Search for the cell housing the specified text and yield its (x, y) center coordinate. 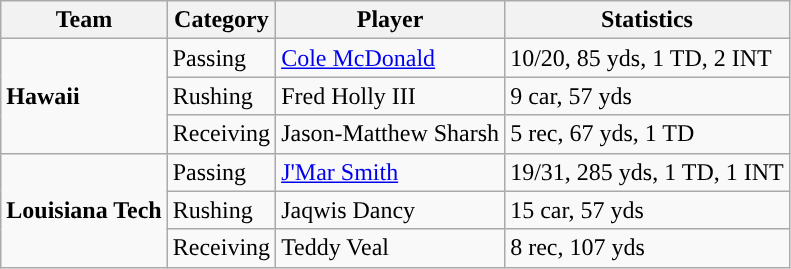
Louisiana Tech (84, 210)
9 car, 57 yds (648, 96)
8 rec, 107 yds (648, 248)
19/31, 285 yds, 1 TD, 1 INT (648, 172)
Jaqwis Dancy (390, 210)
5 rec, 67 yds, 1 TD (648, 134)
Hawaii (84, 96)
Teddy Veal (390, 248)
Category (221, 20)
J'Mar Smith (390, 172)
15 car, 57 yds (648, 210)
10/20, 85 yds, 1 TD, 2 INT (648, 58)
Team (84, 20)
Player (390, 20)
Statistics (648, 20)
Jason-Matthew Sharsh (390, 134)
Fred Holly III (390, 96)
Cole McDonald (390, 58)
